Output the (X, Y) coordinate of the center of the cell containing the given text.  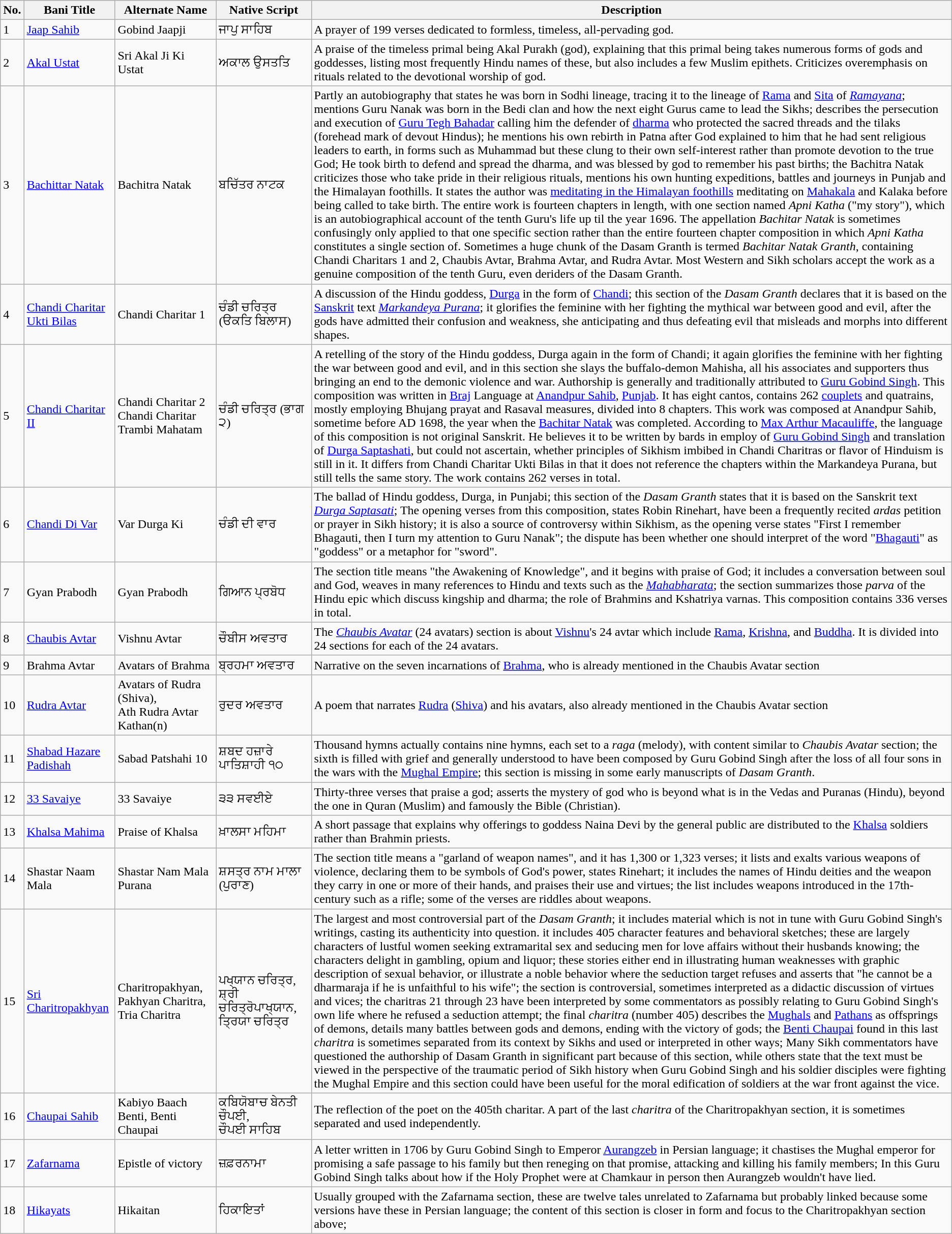
੩੩ ਸਵਈਏ (263, 799)
ਕਬਿਯੋਬਾਚ ਬੇਨਤੀ ਚੌਪਈ,ਚੌਪਈ ਸਾਹਿਬ (263, 1117)
Chandi Di Var (69, 524)
5 (12, 416)
17 (12, 1163)
Shabad Hazare Padishah (69, 758)
18 (12, 1210)
ਸ਼ਬਦ ਹਜ਼ਾਰੇ ਪਾਤਿਸ਼ਾਹੀ ੧੦ (263, 758)
Bachitra Natak (166, 185)
Chaupai Sahib (69, 1117)
A poem that narrates Rudra (Shiva) and his avatars, also already mentioned in the Chaubis Avatar section (632, 705)
Description (632, 10)
A prayer of 199 verses dedicated to formless, timeless, all-pervading god. (632, 30)
Chandi Charitar II (69, 416)
7 (12, 592)
ਅਕਾਲ ਉਸਤਤਿ (263, 63)
Chandi Charitar 1 (166, 314)
ਜ਼ਫ਼ਰਨਾਮਾ (263, 1163)
ਜਾਪੁ ਸਾਹਿਬ (263, 30)
Epistle of victory (166, 1163)
Alternate Name (166, 10)
8 (12, 639)
Sri Akal Ji Ki Ustat (166, 63)
Sri Charitropakhyan (69, 1001)
Native Script (263, 10)
Bani Title (69, 10)
Sabad Patshahi 10 (166, 758)
ਗਿਆਨ ਪ੍ਰਬੋਧ (263, 592)
Avatars of Rudra (Shiva),Ath Rudra Avtar Kathan(n) (166, 705)
1 (12, 30)
Chandi Charitar 2Chandi Charitar Trambi Mahatam (166, 416)
ਹਿਕਾਇਤਾਂ (263, 1210)
4 (12, 314)
Narrative on the seven incarnations of Brahma, who is already mentioned in the Chaubis Avatar section (632, 665)
16 (12, 1117)
14 (12, 879)
Zafarnama (69, 1163)
Charitropakhyan, Pakhyan Charitra, Tria Charitra (166, 1001)
Hikaitan (166, 1210)
3 (12, 185)
ਬ੍ਰਹਮਾ ਅਵਤਾਰ (263, 665)
2 (12, 63)
Akal Ustat (69, 63)
6 (12, 524)
No. (12, 10)
ਪਖ੍ਯਾਨ ਚਰਿਤ੍ਰ, ਸ਼੍ਰੀ ਚਰਿਤ੍ਰੋਪਾਖ੍ਯਾਨ, ਤ੍ਰਿਯਾ ਚਰਿਤ੍ਰ (263, 1001)
ਚੰਡੀ ਚਰਿਤ੍ਰ (ੳਕਤਿ ਬਿਲਾਸ) (263, 314)
13 (12, 832)
Var Durga Ki (166, 524)
ਚੌਬੀਸ ਅਵਤਾਰ (263, 639)
Praise of Khalsa (166, 832)
Chaubis Avtar (69, 639)
ਰੁਦਰ ਅਵਤਾਰ (263, 705)
Shastar Naam Mala (69, 879)
Rudra Avtar (69, 705)
Avatars of Brahma (166, 665)
Brahma Avtar (69, 665)
Shastar Nam Mala Purana (166, 879)
ਖ਼ਾਲਸਾ ਮਹਿਮਾ (263, 832)
Gobind Jaapji (166, 30)
Vishnu Avtar (166, 639)
Chandi Charitar Ukti Bilas (69, 314)
9 (12, 665)
ਸ਼ਸਤ੍ਰ ਨਾਮ ਮਾਲਾ (ਪੁਰਾਣ) (263, 879)
Hikayats (69, 1210)
Bachittar Natak (69, 185)
Jaap Sahib (69, 30)
10 (12, 705)
11 (12, 758)
Kabiyo Baach Benti, Benti Chaupai (166, 1117)
ਬਚਿੱਤਰ ਨਾਟਕ (263, 185)
Khalsa Mahima (69, 832)
ਚੰਡੀ ਦੀ ਵਾਰ (263, 524)
12 (12, 799)
15 (12, 1001)
ਚੰਡੀ ਚਰਿਤ੍ਰ (ਭਾਗ ੨) (263, 416)
